For the text-containing cell, return its midpoint in [x, y] coordinate format. 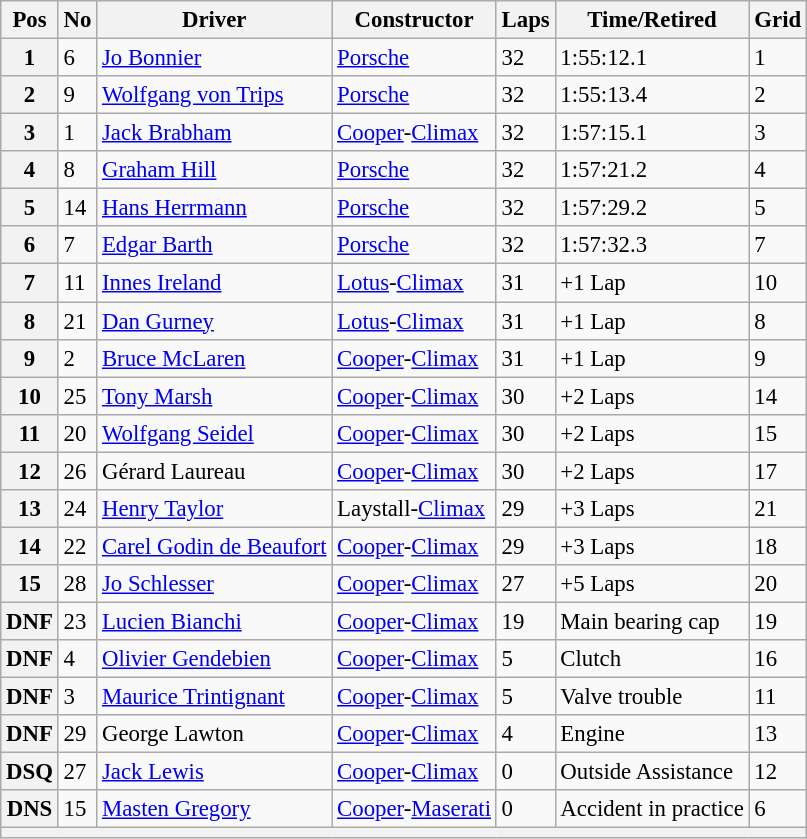
Jack Lewis [214, 772]
16 [778, 659]
Jack Brabham [214, 133]
Jo Bonnier [214, 58]
Hans Herrmann [214, 208]
Accident in practice [652, 809]
1:55:12.1 [652, 58]
Time/Retired [652, 20]
Tony Marsh [214, 396]
Engine [652, 734]
Gérard Laureau [214, 471]
Innes Ireland [214, 283]
Cooper-Maserati [414, 809]
22 [77, 546]
Dan Gurney [214, 321]
DNS [30, 809]
1:57:32.3 [652, 245]
Outside Assistance [652, 772]
No [77, 20]
25 [77, 396]
Driver [214, 20]
Maurice Trintignant [214, 697]
Wolfgang Seidel [214, 433]
17 [778, 471]
23 [77, 621]
26 [77, 471]
1:55:13.4 [652, 95]
+5 Laps [652, 584]
Olivier Gendebien [214, 659]
Bruce McLaren [214, 358]
Wolfgang von Trips [214, 95]
Valve trouble [652, 697]
Carel Godin de Beaufort [214, 546]
Edgar Barth [214, 245]
28 [77, 584]
Masten Gregory [214, 809]
1:57:21.2 [652, 170]
1:57:15.1 [652, 133]
Main bearing cap [652, 621]
Laps [526, 20]
Constructor [414, 20]
Pos [30, 20]
DSQ [30, 772]
Henry Taylor [214, 509]
18 [778, 546]
Graham Hill [214, 170]
Lucien Bianchi [214, 621]
Grid [778, 20]
Jo Schlesser [214, 584]
Laystall-Climax [414, 509]
George Lawton [214, 734]
Clutch [652, 659]
24 [77, 509]
1:57:29.2 [652, 208]
